From the cell containing the given text, extract its center point as [X, Y] coordinate. 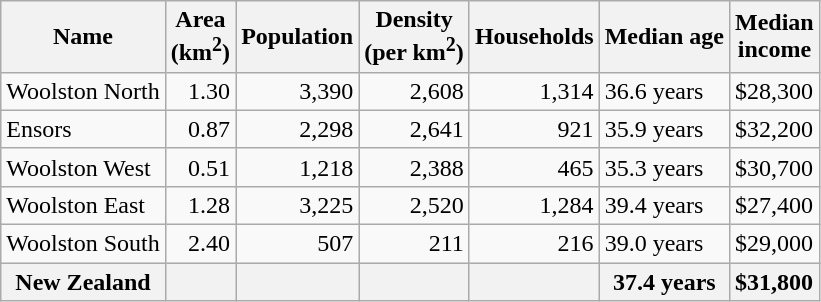
Median age [664, 37]
36.6 years [664, 91]
1,218 [298, 167]
2,608 [414, 91]
2,520 [414, 205]
35.3 years [664, 167]
0.87 [200, 129]
Woolston West [83, 167]
Households [534, 37]
1.30 [200, 91]
$28,300 [775, 91]
216 [534, 244]
35.9 years [664, 129]
$29,000 [775, 244]
Ensors [83, 129]
Name [83, 37]
1.28 [200, 205]
$30,700 [775, 167]
1,284 [534, 205]
2,298 [298, 129]
2.40 [200, 244]
507 [298, 244]
465 [534, 167]
39.4 years [664, 205]
39.0 years [664, 244]
0.51 [200, 167]
2,388 [414, 167]
$27,400 [775, 205]
2,641 [414, 129]
$31,800 [775, 282]
Medianincome [775, 37]
Density(per km2) [414, 37]
1,314 [534, 91]
Woolston South [83, 244]
3,390 [298, 91]
$32,200 [775, 129]
New Zealand [83, 282]
37.4 years [664, 282]
Woolston North [83, 91]
921 [534, 129]
211 [414, 244]
Area(km2) [200, 37]
Woolston East [83, 205]
3,225 [298, 205]
Population [298, 37]
